Detect which cell encompasses the target text, then output its (X, Y) center coordinate. 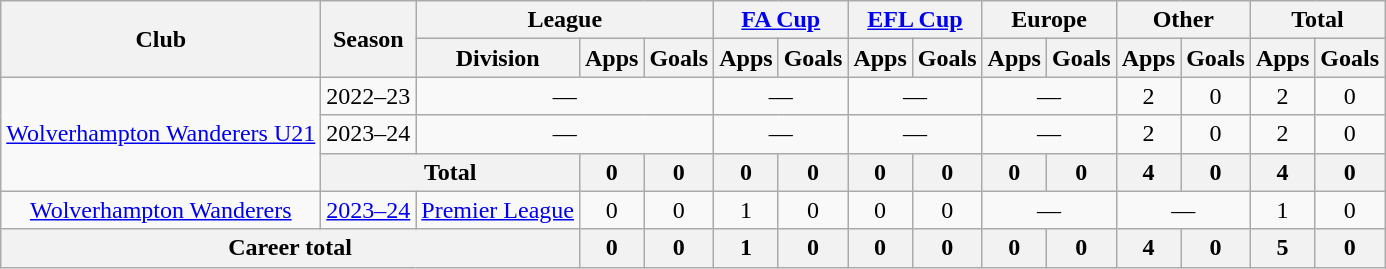
2022–23 (368, 96)
Other (1183, 20)
FA Cup (781, 20)
Wolverhampton Wanderers U21 (161, 134)
Premier League (498, 210)
Career total (290, 248)
Club (161, 39)
EFL Cup (915, 20)
League (565, 20)
Wolverhampton Wanderers (161, 210)
5 (1282, 248)
Division (498, 58)
Season (368, 39)
Europe (1049, 20)
